For the text-containing cell, return its midpoint in (x, y) coordinate format. 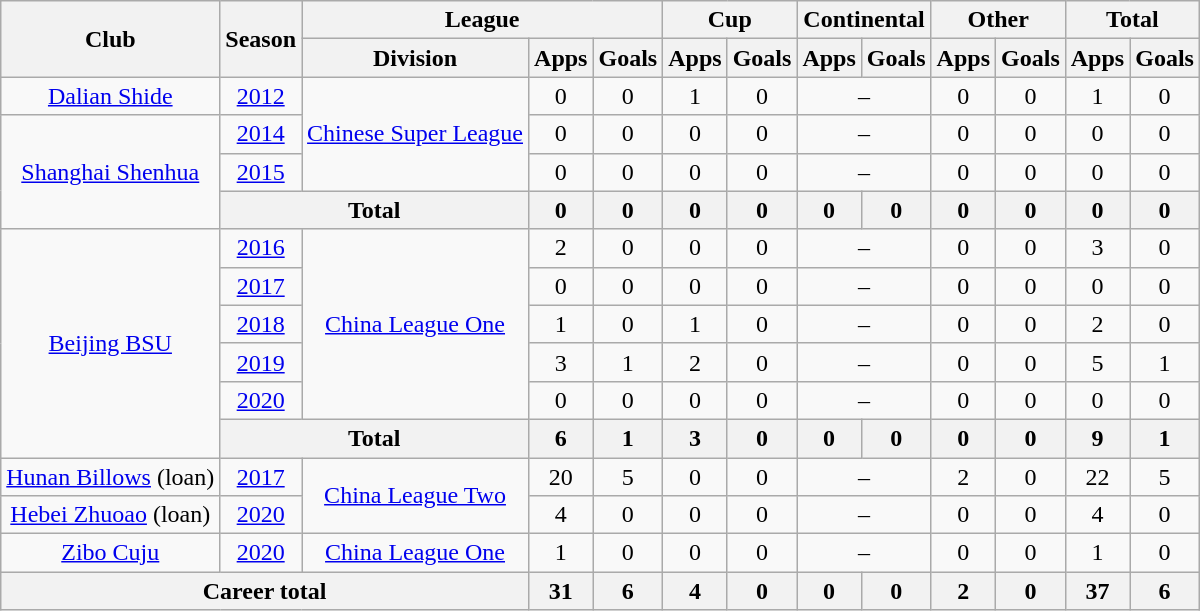
Shanghai Shenhua (110, 172)
22 (1097, 477)
2018 (261, 324)
Zibo Cuju (110, 553)
Club (110, 39)
2014 (261, 134)
Division (416, 58)
2019 (261, 362)
Hebei Zhuoao (loan) (110, 515)
League (482, 20)
China League Two (416, 496)
Season (261, 39)
37 (1097, 591)
2016 (261, 248)
31 (561, 591)
20 (561, 477)
2012 (261, 96)
Beijing BSU (110, 343)
9 (1097, 438)
Chinese Super League (416, 134)
Hunan Billows (loan) (110, 477)
Dalian Shide (110, 96)
Other (998, 20)
2015 (261, 172)
Cup (730, 20)
Career total (265, 591)
Continental (864, 20)
